Search for the cell housing the specified text and yield its [x, y] center coordinate. 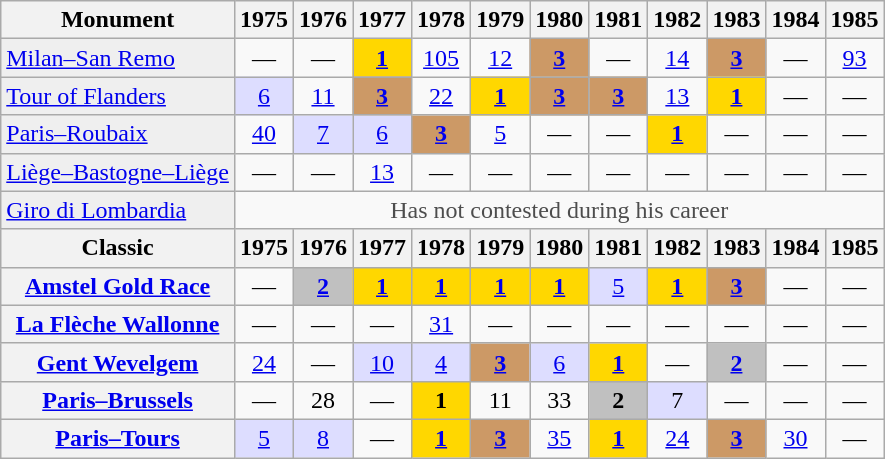
10 [382, 362]
Giro di Lombardia [118, 210]
Classic [118, 248]
22 [442, 96]
Gent Wevelgem [118, 362]
12 [500, 58]
14 [678, 58]
28 [322, 400]
35 [560, 438]
105 [442, 58]
Tour of Flanders [118, 96]
Amstel Gold Race [118, 286]
93 [854, 58]
Liège–Bastogne–Liège [118, 172]
Paris–Roubaix [118, 134]
30 [796, 438]
Paris–Brussels [118, 400]
31 [442, 324]
Milan–San Remo [118, 58]
40 [264, 134]
Monument [118, 20]
33 [560, 400]
8 [322, 438]
4 [442, 362]
La Flèche Wallonne [118, 324]
Paris–Tours [118, 438]
Has not contested during his career [559, 210]
